Identify which cell holds the provided text, then report its [x, y] central coordinate. 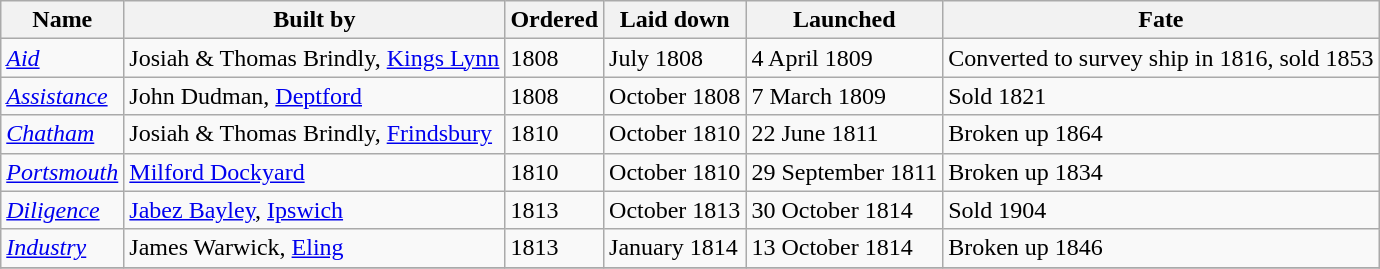
Fate [1161, 20]
Broken up 1834 [1161, 172]
John Dudman, Deptford [314, 96]
Aid [62, 58]
Name [62, 20]
Industry [62, 248]
October 1808 [675, 96]
Assistance [62, 96]
January 1814 [675, 248]
October 1813 [675, 210]
29 September 1811 [844, 172]
Josiah & Thomas Brindly, Kings Lynn [314, 58]
Laid down [675, 20]
13 October 1814 [844, 248]
Ordered [554, 20]
Diligence [62, 210]
Launched [844, 20]
Broken up 1846 [1161, 248]
Built by [314, 20]
James Warwick, Eling [314, 248]
Chatham [62, 134]
22 June 1811 [844, 134]
Milford Dockyard [314, 172]
Sold 1904 [1161, 210]
Broken up 1864 [1161, 134]
Converted to survey ship in 1816, sold 1853 [1161, 58]
Portsmouth [62, 172]
July 1808 [675, 58]
Sold 1821 [1161, 96]
Jabez Bayley, Ipswich [314, 210]
Josiah & Thomas Brindly, Frindsbury [314, 134]
30 October 1814 [844, 210]
7 March 1809 [844, 96]
4 April 1809 [844, 58]
